Return the (x, y) coordinate for the center point of the cell that contains the specified text.  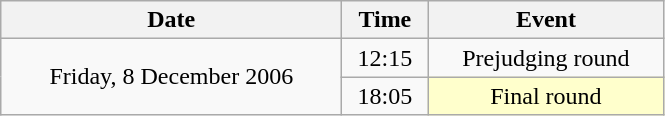
Event (546, 20)
Date (172, 20)
12:15 (385, 58)
Prejudging round (546, 58)
Time (385, 20)
18:05 (385, 96)
Friday, 8 December 2006 (172, 77)
Final round (546, 96)
